Search for the cell housing the specified text and yield its (X, Y) center coordinate. 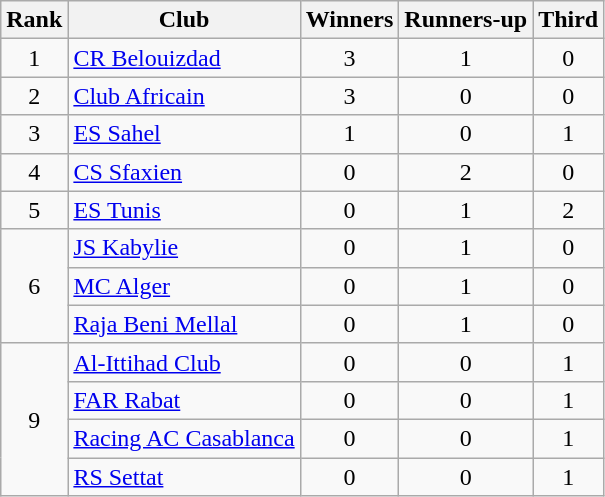
Racing AC Casablanca (184, 438)
9 (34, 419)
MC Alger (184, 286)
6 (34, 286)
Club Africain (184, 96)
RS Settat (184, 477)
ES Sahel (184, 134)
FAR Rabat (184, 400)
Raja Beni Mellal (184, 324)
Al-Ittihad Club (184, 362)
CR Belouizdad (184, 58)
5 (34, 210)
Rank (34, 20)
Runners-up (466, 20)
JS Kabylie (184, 248)
Third (568, 20)
CS Sfaxien (184, 172)
Winners (350, 20)
Club (184, 20)
ES Tunis (184, 210)
4 (34, 172)
